Output the [x, y] coordinate of the center of the cell containing the given text.  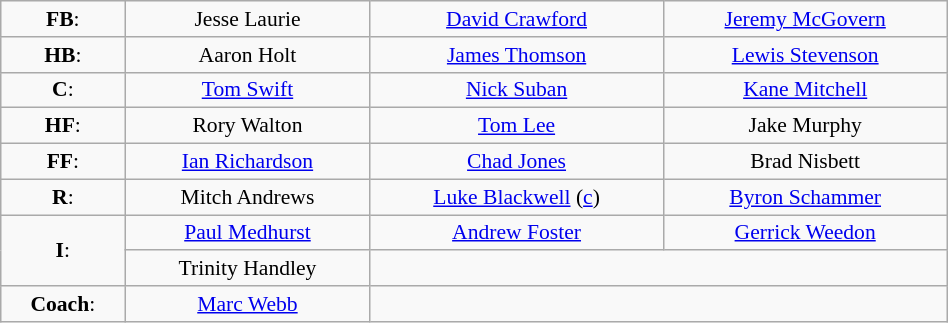
Marc Webb [248, 304]
James Thomson [516, 55]
Gerrick Weedon [805, 233]
FF: [63, 162]
Paul Medhurst [248, 233]
Jesse Laurie [248, 19]
Brad Nisbett [805, 162]
Byron Schammer [805, 197]
Aaron Holt [248, 55]
Jeremy McGovern [805, 19]
Trinity Handley [248, 269]
Rory Walton [248, 126]
Ian Richardson [248, 162]
Chad Jones [516, 162]
Jake Murphy [805, 126]
Lewis Stevenson [805, 55]
Kane Mitchell [805, 90]
Coach: [63, 304]
HB: [63, 55]
Andrew Foster [516, 233]
R: [63, 197]
I: [63, 250]
Tom Lee [516, 126]
Nick Suban [516, 90]
Luke Blackwell (c) [516, 197]
Mitch Andrews [248, 197]
FB: [63, 19]
Tom Swift [248, 90]
HF: [63, 126]
C: [63, 90]
David Crawford [516, 19]
